Search for the cell housing the specified text and yield its [x, y] center coordinate. 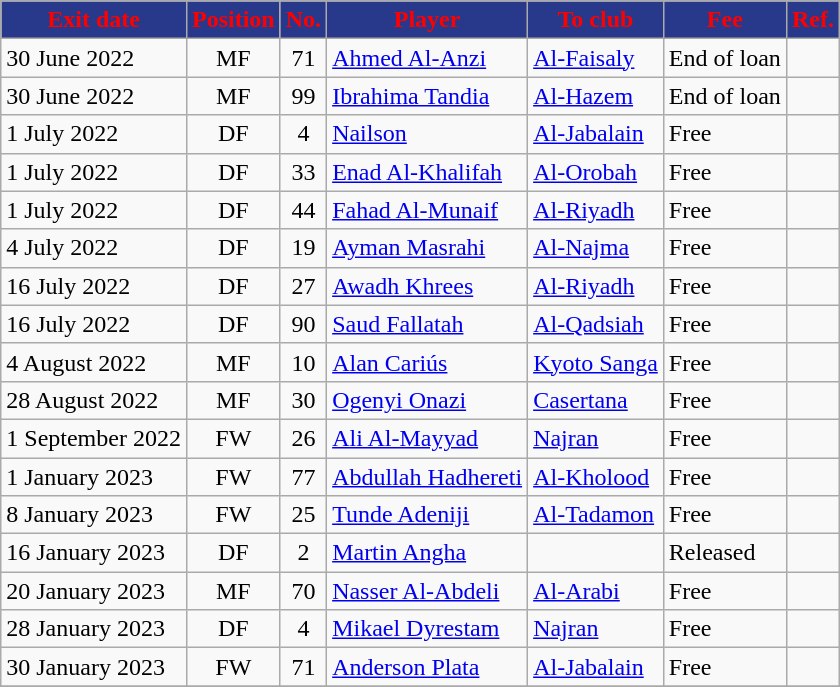
Mikael Dyrestam [428, 629]
10 [303, 362]
No. [303, 20]
Ali Al-Mayyad [428, 438]
Casertana [596, 400]
Ibrahima Tandia [428, 96]
1 September 2022 [94, 438]
Alan Cariús [428, 362]
Al-Orobah [596, 172]
Nasser Al-Abdeli [428, 591]
27 [303, 286]
Ayman Masrahi [428, 248]
Nailson [428, 134]
Tunde Adeniji [428, 515]
Al-Qadsiah [596, 324]
16 January 2023 [94, 553]
19 [303, 248]
4 August 2022 [94, 362]
Martin Angha [428, 553]
Released [724, 553]
28 January 2023 [94, 629]
To club [596, 20]
28 August 2022 [94, 400]
Al-Kholood [596, 477]
Awadh Khrees [428, 286]
Al-Arabi [596, 591]
Anderson Plata [428, 667]
Al-Tadamon [596, 515]
Al-Najma [596, 248]
Fahad Al-Munaif [428, 210]
99 [303, 96]
30 [303, 400]
2 [303, 553]
25 [303, 515]
Kyoto Sanga [596, 362]
8 January 2023 [94, 515]
44 [303, 210]
30 January 2023 [94, 667]
Al-Hazem [596, 96]
90 [303, 324]
Enad Al-Khalifah [428, 172]
33 [303, 172]
26 [303, 438]
Abdullah Hadhereti [428, 477]
Fee [724, 20]
1 January 2023 [94, 477]
4 July 2022 [94, 248]
70 [303, 591]
Ahmed Al-Anzi [428, 58]
Ogenyi Onazi [428, 400]
Position [233, 20]
Saud Fallatah [428, 324]
Al-Faisaly [596, 58]
Player [428, 20]
Exit date [94, 20]
77 [303, 477]
Ref. [812, 20]
20 January 2023 [94, 591]
